Identify which cell holds the provided text, then report its (X, Y) central coordinate. 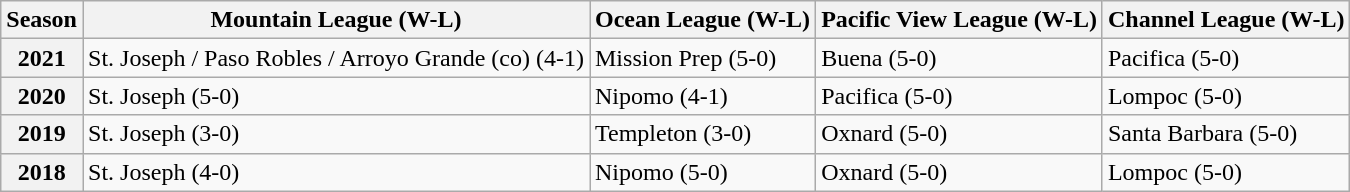
2019 (42, 134)
St. Joseph (3-0) (336, 134)
2020 (42, 96)
St. Joseph (4-0) (336, 172)
Nipomo (4-1) (703, 96)
Mission Prep (5-0) (703, 58)
2018 (42, 172)
St. Joseph (5-0) (336, 96)
St. Joseph / Paso Robles / Arroyo Grande (co) (4-1) (336, 58)
Pacific View League (W-L) (960, 20)
Ocean League (W-L) (703, 20)
Santa Barbara (5-0) (1226, 134)
Mountain League (W-L) (336, 20)
Buena (5-0) (960, 58)
Season (42, 20)
2021 (42, 58)
Channel League (W-L) (1226, 20)
Templeton (3-0) (703, 134)
Nipomo (5-0) (703, 172)
